Locate the cell with the specified text and output its [X, Y] center coordinate. 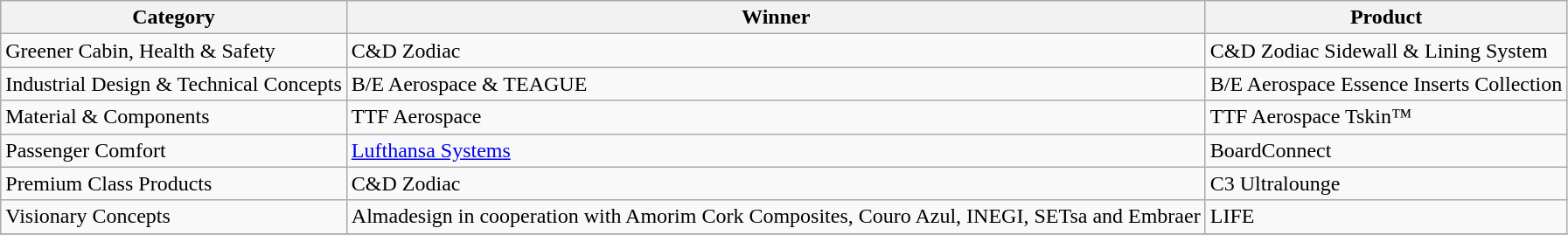
Category [174, 17]
Lufthansa Systems [776, 150]
B/E Aerospace & TEAGUE [776, 84]
TTF Aerospace [776, 117]
Product [1386, 17]
BoardConnect [1386, 150]
TTF Aerospace Tskin™ [1386, 117]
Premium Class Products [174, 183]
Almadesign in cooperation with Amorim Cork Composites, Couro Azul, INEGI, SETsa and Embraer [776, 217]
Industrial Design & Technical Concepts [174, 84]
Visionary Concepts [174, 217]
C&D Zodiac Sidewall & Lining System [1386, 51]
Material & Components [174, 117]
LIFE [1386, 217]
Passenger Comfort [174, 150]
B/E Aerospace Essence Inserts Collection [1386, 84]
C3 Ultralounge [1386, 183]
Greener Cabin, Health & Safety [174, 51]
Winner [776, 17]
